Capture the cell that displays the provided text and extract its [X, Y] central coordinate. 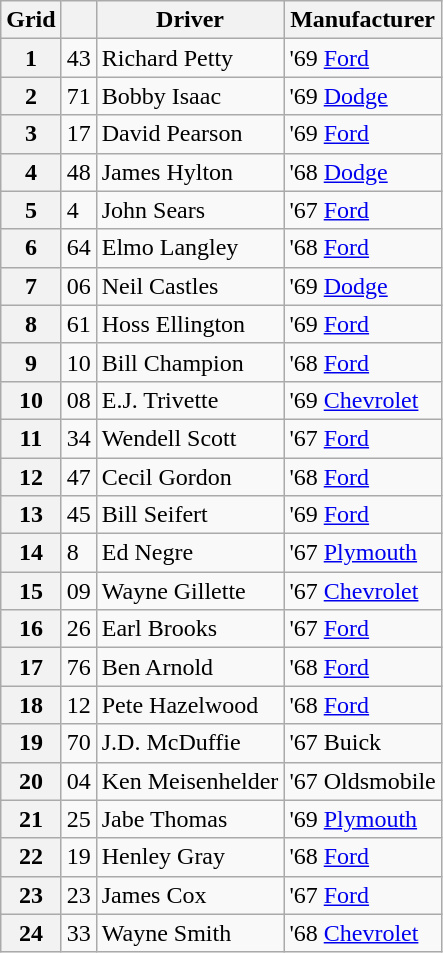
6 [31, 248]
43 [78, 58]
John Sears [190, 210]
18 [31, 705]
Richard Petty [190, 58]
Ken Meisenhelder [190, 781]
James Cox [190, 895]
5 [31, 210]
Wayne Gillette [190, 591]
06 [78, 286]
Grid [31, 20]
James Hylton [190, 172]
22 [31, 857]
33 [78, 933]
7 [31, 286]
Wayne Smith [190, 933]
64 [78, 248]
61 [78, 324]
1 [31, 58]
21 [31, 819]
47 [78, 477]
24 [31, 933]
Ed Negre [190, 553]
Bill Champion [190, 362]
Bill Seifert [190, 515]
'67 Plymouth [362, 553]
2 [31, 96]
'67 Oldsmobile [362, 781]
Neil Castles [190, 286]
Elmo Langley [190, 248]
Bobby Isaac [190, 96]
76 [78, 667]
16 [31, 629]
'69 Chevrolet [362, 400]
08 [78, 400]
71 [78, 96]
E.J. Trivette [190, 400]
3 [31, 134]
Driver [190, 20]
'68 Chevrolet [362, 933]
14 [31, 553]
J.D. McDuffie [190, 743]
Cecil Gordon [190, 477]
13 [31, 515]
'67 Buick [362, 743]
Manufacturer [362, 20]
'69 Plymouth [362, 819]
Wendell Scott [190, 438]
11 [31, 438]
9 [31, 362]
15 [31, 591]
Hoss Ellington [190, 324]
'67 Chevrolet [362, 591]
70 [78, 743]
Henley Gray [190, 857]
45 [78, 515]
Ben Arnold [190, 667]
48 [78, 172]
'68 Dodge [362, 172]
David Pearson [190, 134]
Earl Brooks [190, 629]
20 [31, 781]
09 [78, 591]
25 [78, 819]
Pete Hazelwood [190, 705]
34 [78, 438]
Jabe Thomas [190, 819]
26 [78, 629]
04 [78, 781]
